Capture the cell that displays the provided text and extract its (x, y) central coordinate. 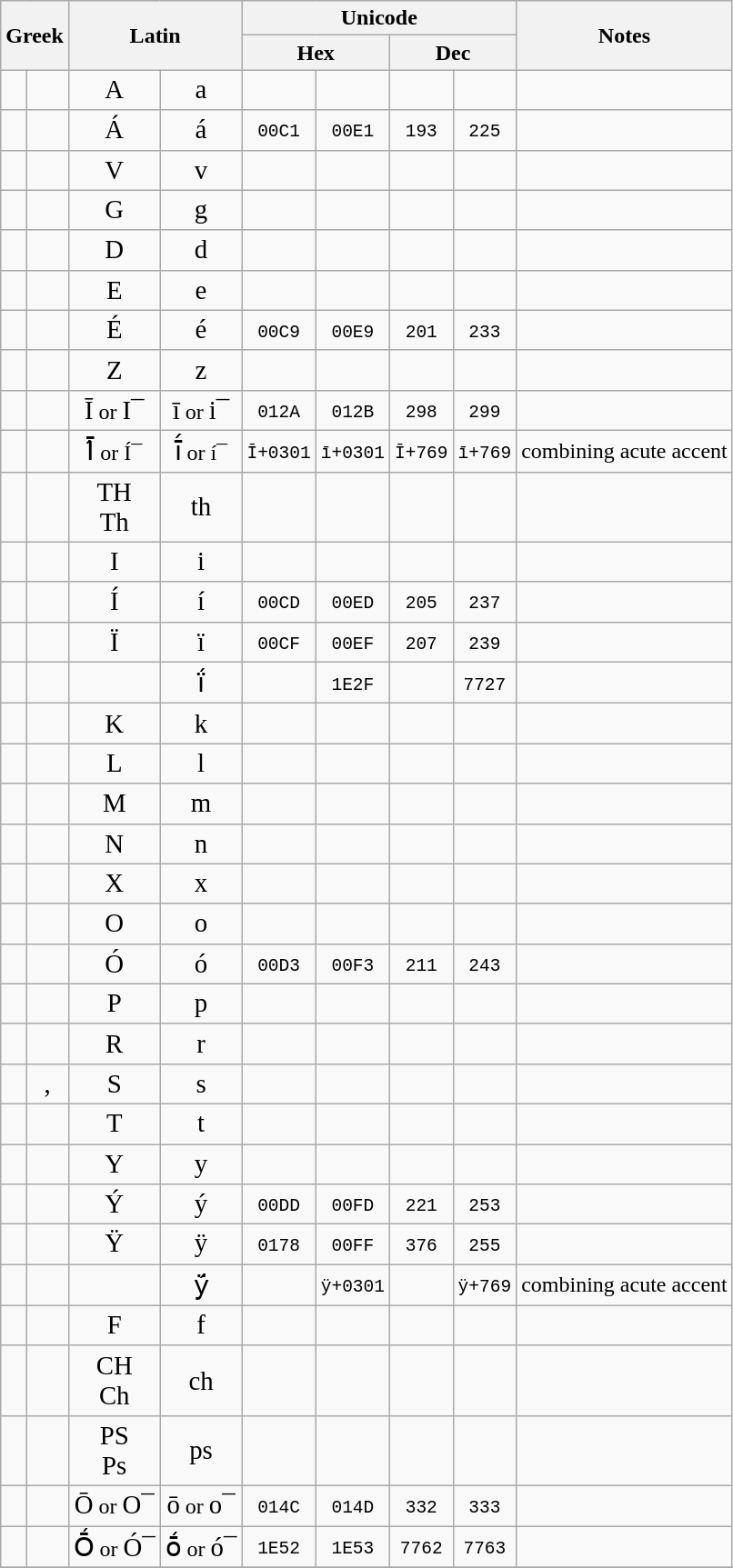
t (201, 1124)
F (115, 1325)
00D3 (278, 964)
í (201, 602)
Unicode (379, 18)
00C9 (278, 330)
255 (485, 1244)
00FF (353, 1244)
V (115, 170)
1E2F (353, 683)
ī+769 (485, 451)
x (201, 884)
l (201, 764)
237 (485, 602)
00C1 (278, 130)
0178 (278, 1244)
Ī+769 (421, 451)
207 (421, 642)
Ṓ or Ó¯ (115, 1546)
299 (485, 410)
7762 (421, 1546)
Á (115, 130)
THTh (115, 507)
p (201, 1004)
ī́ or í¯ (201, 451)
é (201, 330)
Ō or O¯ (115, 1505)
239 (485, 642)
Ý (115, 1204)
PSPs (115, 1451)
ḯ (201, 683)
193 (421, 130)
Y (115, 1164)
225 (485, 130)
ps (201, 1451)
333 (485, 1505)
253 (485, 1204)
ï (201, 642)
Í (115, 602)
221 (421, 1204)
Z (115, 370)
Ī or I¯ (115, 410)
014C (278, 1505)
Greek (35, 35)
012A (278, 410)
ī+0301 (353, 451)
233 (485, 330)
Latin (155, 35)
ÿ (201, 1244)
Ī́ or Í¯ (115, 451)
R (115, 1044)
th (201, 507)
y (201, 1164)
00E1 (353, 130)
211 (421, 964)
E (115, 290)
332 (421, 1505)
v (201, 170)
00DD (278, 1204)
s (201, 1084)
Ÿ (115, 1244)
d (201, 250)
00CD (278, 602)
00ED (353, 602)
243 (485, 964)
012B (353, 410)
Hex (316, 53)
Ī+0301 (278, 451)
a (201, 90)
P (115, 1004)
014D (353, 1505)
7763 (485, 1546)
G (115, 210)
CHCh (115, 1380)
ÿ+0301 (353, 1285)
Dec (453, 53)
e (201, 290)
205 (421, 602)
X (115, 884)
z (201, 370)
00FD (353, 1204)
ō or o¯ (201, 1505)
m (201, 804)
ý (201, 1204)
T (115, 1124)
M (115, 804)
o (201, 924)
ī or i¯ (201, 410)
n (201, 844)
A (115, 90)
00E9 (353, 330)
1E53 (353, 1546)
ó (201, 964)
Notes (625, 35)
L (115, 764)
D (115, 250)
i (201, 562)
298 (421, 410)
ÿ+769 (485, 1285)
, (47, 1084)
00CF (278, 642)
201 (421, 330)
É (115, 330)
K (115, 724)
376 (421, 1244)
Ó (115, 964)
r (201, 1044)
00F3 (353, 964)
Ï (115, 642)
I (115, 562)
g (201, 210)
N (115, 844)
ch (201, 1380)
1E52 (278, 1546)
k (201, 724)
7727 (485, 683)
O (115, 924)
f (201, 1325)
ÿ́ (201, 1285)
S (115, 1084)
ṓ or ó¯ (201, 1546)
00EF (353, 642)
á (201, 130)
